For the text-containing cell, return its midpoint in [x, y] coordinate format. 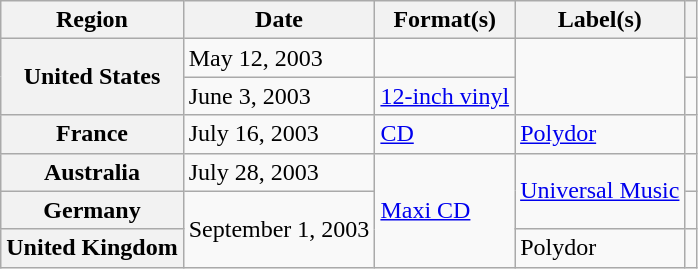
July 28, 2003 [279, 172]
May 12, 2003 [279, 58]
June 3, 2003 [279, 96]
United Kingdom [92, 248]
Date [279, 20]
Label(s) [600, 20]
Universal Music [600, 191]
July 16, 2003 [279, 134]
CD [445, 134]
Australia [92, 172]
United States [92, 77]
Germany [92, 210]
Maxi CD [445, 210]
Format(s) [445, 20]
Region [92, 20]
September 1, 2003 [279, 229]
12-inch vinyl [445, 96]
France [92, 134]
